Return (x, y) of the center of cell containing provided text 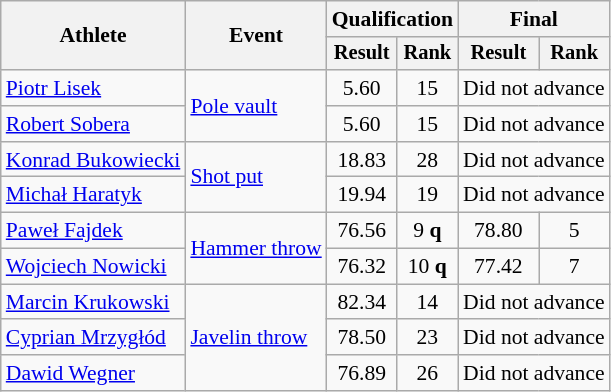
Wojciech Nowicki (94, 267)
78.50 (362, 338)
Paweł Fajdek (94, 231)
Pole vault (256, 106)
14 (428, 302)
26 (428, 373)
76.56 (362, 231)
Cyprian Mrzygłód (94, 338)
23 (428, 338)
10 q (428, 267)
19 (428, 195)
7 (574, 267)
Final (534, 19)
9 q (428, 231)
Event (256, 36)
Shot put (256, 178)
82.34 (362, 302)
19.94 (362, 195)
Konrad Bukowiecki (94, 160)
28 (428, 160)
Qualification (392, 19)
77.42 (498, 267)
76.32 (362, 267)
Piotr Lisek (94, 88)
Dawid Wegner (94, 373)
Javelin throw (256, 338)
Robert Sobera (94, 124)
Athlete (94, 36)
5 (574, 231)
18.83 (362, 160)
Marcin Krukowski (94, 302)
76.89 (362, 373)
Hammer throw (256, 248)
78.80 (498, 231)
Michał Haratyk (94, 195)
